Provide the [X, Y] coordinate of the cell's center where the given text is located.  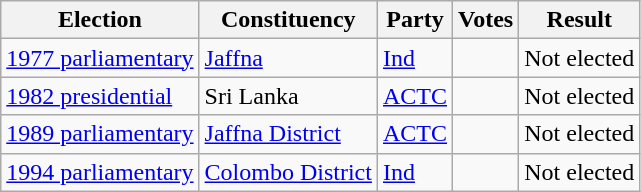
1994 parliamentary [100, 172]
Jaffna [288, 58]
1977 parliamentary [100, 58]
Election [100, 20]
Sri Lanka [288, 96]
Constituency [288, 20]
Party [414, 20]
Jaffna District [288, 134]
Colombo District [288, 172]
Votes [486, 20]
1982 presidential [100, 96]
1989 parliamentary [100, 134]
Result [580, 20]
